From the cell containing the given text, extract its center point as [x, y] coordinate. 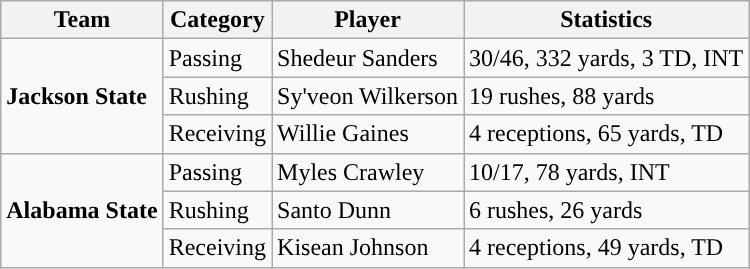
19 rushes, 88 yards [606, 96]
Shedeur Sanders [368, 58]
6 rushes, 26 yards [606, 210]
4 receptions, 65 yards, TD [606, 134]
Alabama State [82, 210]
Sy'veon Wilkerson [368, 96]
Kisean Johnson [368, 248]
Willie Gaines [368, 134]
Jackson State [82, 96]
Myles Crawley [368, 172]
10/17, 78 yards, INT [606, 172]
Category [217, 20]
Team [82, 20]
Player [368, 20]
Santo Dunn [368, 210]
Statistics [606, 20]
4 receptions, 49 yards, TD [606, 248]
30/46, 332 yards, 3 TD, INT [606, 58]
